Locate the cell with the specified text and output its (x, y) center coordinate. 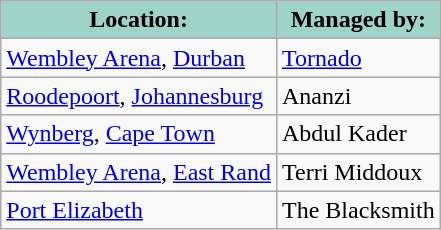
Terri Middoux (358, 172)
Wynberg, Cape Town (139, 134)
Wembley Arena, East Rand (139, 172)
Location: (139, 20)
Tornado (358, 58)
Abdul Kader (358, 134)
Port Elizabeth (139, 210)
Managed by: (358, 20)
The Blacksmith (358, 210)
Roodepoort, Johannesburg (139, 96)
Ananzi (358, 96)
Wembley Arena, Durban (139, 58)
